Extract the [X, Y] coordinate from the center of the cell holding the provided text.  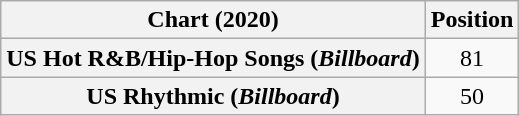
81 [472, 58]
Chart (2020) [213, 20]
Position [472, 20]
US Hot R&B/Hip-Hop Songs (Billboard) [213, 58]
US Rhythmic (Billboard) [213, 96]
50 [472, 96]
